For the text-containing cell, return its midpoint in (X, Y) coordinate format. 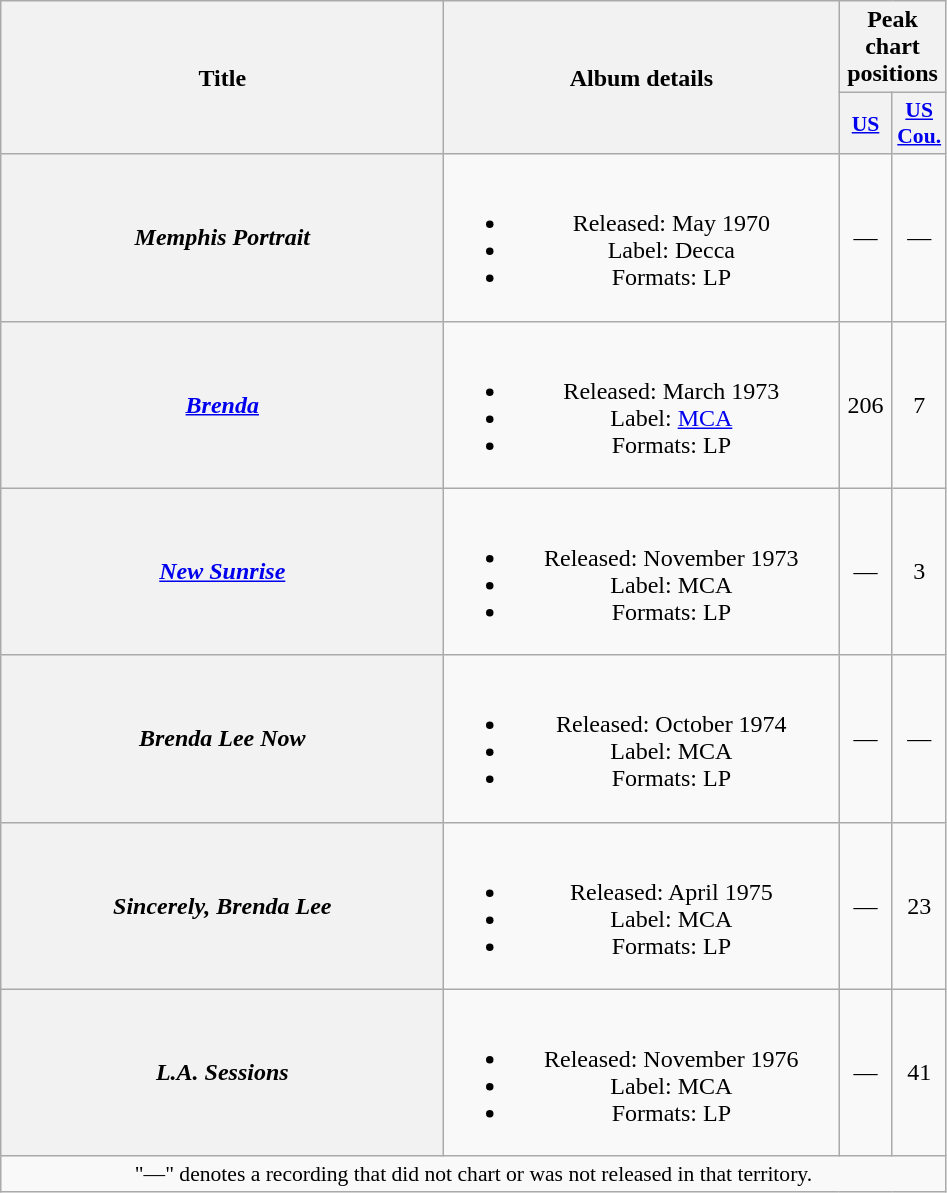
Released: March 1973Label: MCAFormats: LP (642, 404)
Released: April 1975Label: MCAFormats: LP (642, 906)
Memphis Portrait (222, 238)
3 (919, 572)
USCou. (919, 124)
Released: November 1976Label: MCAFormats: LP (642, 1072)
L.A. Sessions (222, 1072)
New Sunrise (222, 572)
Title (222, 78)
Sincerely, Brenda Lee (222, 906)
Brenda Lee Now (222, 738)
23 (919, 906)
US (866, 124)
Released: May 1970Label: DeccaFormats: LP (642, 238)
Album details (642, 78)
"—" denotes a recording that did not chart or was not released in that territory. (474, 1174)
Released: November 1973Label: MCAFormats: LP (642, 572)
206 (866, 404)
Peak chartpositions (892, 47)
Released: October 1974Label: MCAFormats: LP (642, 738)
41 (919, 1072)
Brenda (222, 404)
7 (919, 404)
